Return the [x, y] coordinate for the center point of the cell that contains the specified text.  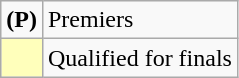
(P) [22, 20]
Qualified for finals [140, 58]
Premiers [140, 20]
